From the cell containing the given text, extract its center point as (X, Y) coordinate. 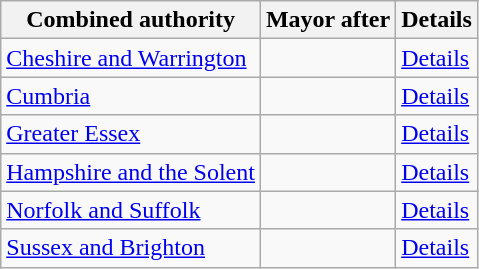
Combined authority (131, 20)
Mayor after (328, 20)
Hampshire and the Solent (131, 172)
Greater Essex (131, 134)
Sussex and Brighton (131, 248)
Norfolk and Suffolk (131, 210)
Cheshire and Warrington (131, 58)
Cumbria (131, 96)
